Identify which cell holds the provided text, then report its [x, y] central coordinate. 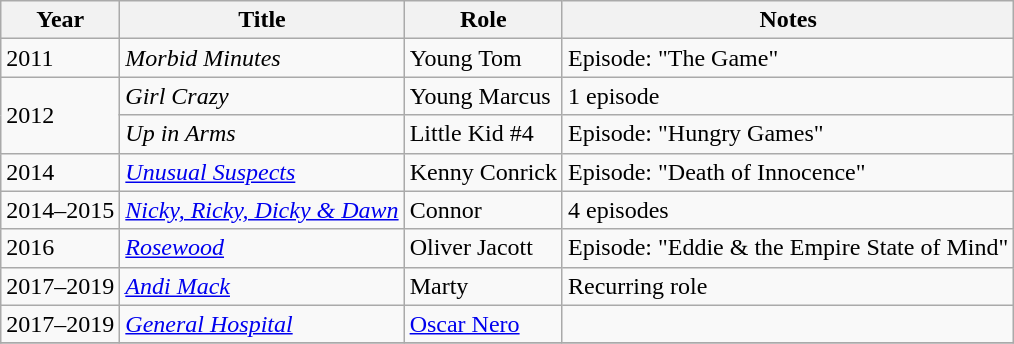
General Hospital [262, 324]
Little Kid #4 [483, 134]
Episode: "Hungry Games" [788, 134]
Oliver Jacott [483, 248]
2014 [60, 172]
Morbid Minutes [262, 58]
Connor [483, 210]
Year [60, 20]
Role [483, 20]
Episode: "Death of Innocence" [788, 172]
2016 [60, 248]
Kenny Conrick [483, 172]
Nicky, Ricky, Dicky & Dawn [262, 210]
Up in Arms [262, 134]
2014–2015 [60, 210]
Andi Mack [262, 286]
Notes [788, 20]
Girl Crazy [262, 96]
Marty [483, 286]
Title [262, 20]
Rosewood [262, 248]
Young Marcus [483, 96]
4 episodes [788, 210]
2011 [60, 58]
Unusual Suspects [262, 172]
Episode: "Eddie & the Empire State of Mind" [788, 248]
Oscar Nero [483, 324]
Recurring role [788, 286]
Young Tom [483, 58]
1 episode [788, 96]
Episode: "The Game" [788, 58]
2012 [60, 115]
